Provide the (x, y) coordinate of the cell's center where the given text is located.  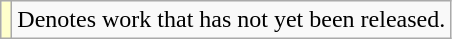
Denotes work that has not yet been released. (232, 20)
